Search for the cell housing the specified text and yield its [x, y] center coordinate. 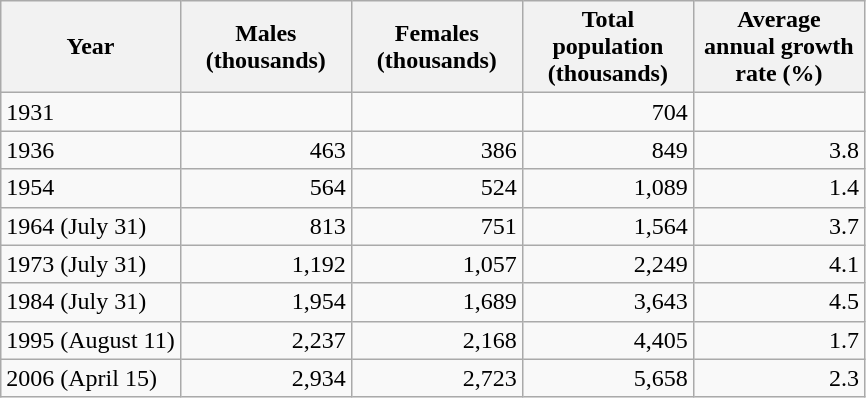
2006 (April 15) [91, 378]
3,643 [608, 302]
1984 (July 31) [91, 302]
4.1 [778, 264]
1936 [91, 150]
704 [608, 112]
Average annual growth rate (%) [778, 47]
813 [266, 226]
2,934 [266, 378]
2,237 [266, 340]
1,954 [266, 302]
386 [436, 150]
751 [436, 226]
1954 [91, 188]
1,689 [436, 302]
5,658 [608, 378]
2.3 [778, 378]
1,192 [266, 264]
463 [266, 150]
1,057 [436, 264]
2,249 [608, 264]
564 [266, 188]
4,405 [608, 340]
1964 (July 31) [91, 226]
4.5 [778, 302]
849 [608, 150]
1,089 [608, 188]
1.4 [778, 188]
1,564 [608, 226]
2,723 [436, 378]
1931 [91, 112]
2,168 [436, 340]
1.7 [778, 340]
Year [91, 47]
524 [436, 188]
1973 (July 31) [91, 264]
3.8 [778, 150]
Females (thousands) [436, 47]
Total population (thousands) [608, 47]
3.7 [778, 226]
Males (thousands) [266, 47]
1995 (August 11) [91, 340]
